Search for the cell housing the specified text and yield its (x, y) center coordinate. 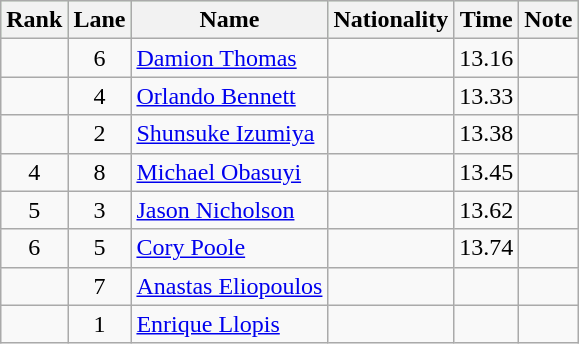
13.45 (486, 172)
Shunsuke Izumiya (230, 134)
Jason Nicholson (230, 210)
Note (548, 20)
Time (486, 20)
Lane (100, 20)
8 (100, 172)
Anastas Eliopoulos (230, 286)
Name (230, 20)
13.74 (486, 248)
Rank (34, 20)
Cory Poole (230, 248)
Nationality (391, 20)
Enrique Llopis (230, 324)
13.16 (486, 58)
Orlando Bennett (230, 96)
13.38 (486, 134)
13.62 (486, 210)
3 (100, 210)
2 (100, 134)
1 (100, 324)
13.33 (486, 96)
Michael Obasuyi (230, 172)
Damion Thomas (230, 58)
7 (100, 286)
